Return [X, Y] of the center of cell containing provided text 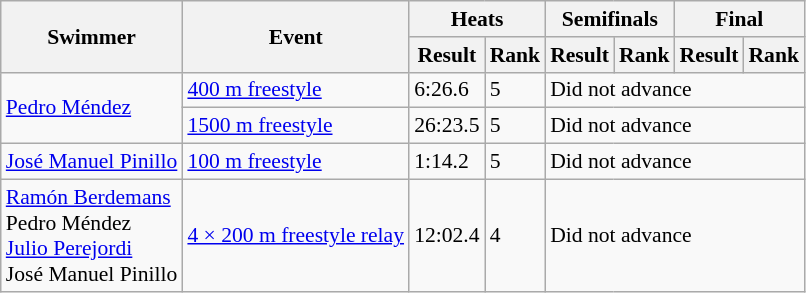
12:02.4 [446, 235]
100 m freestyle [296, 162]
4 × 200 m freestyle relay [296, 235]
Heats [477, 19]
Event [296, 36]
26:23.5 [446, 126]
6:26.6 [446, 90]
Swimmer [92, 36]
José Manuel Pinillo [92, 162]
Pedro Méndez [92, 108]
400 m freestyle [296, 90]
Ramón Berdemans Pedro Méndez Julio Perejordi José Manuel Pinillo [92, 235]
1:14.2 [446, 162]
Semifinals [610, 19]
1500 m freestyle [296, 126]
4 [516, 235]
Final [740, 19]
